Scan for the cell matching the given text and deliver its [x, y] coordinate at center. 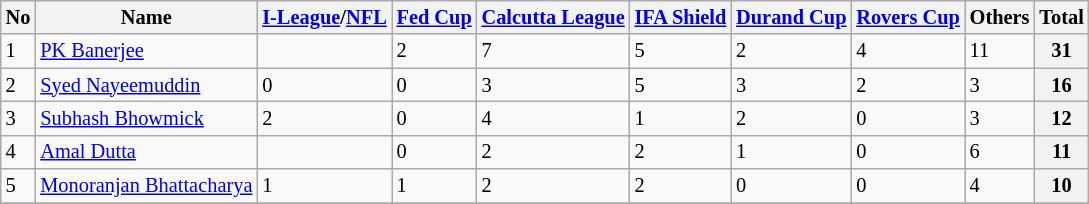
Total [1061, 17]
16 [1061, 85]
Durand Cup [791, 17]
IFA Shield [681, 17]
Calcutta League [554, 17]
7 [554, 51]
No [18, 17]
10 [1061, 186]
Name [146, 17]
I-League/NFL [324, 17]
Others [1000, 17]
PK Banerjee [146, 51]
6 [1000, 152]
Fed Cup [434, 17]
Subhash Bhowmick [146, 118]
Syed Nayeemuddin [146, 85]
Amal Dutta [146, 152]
Monoranjan Bhattacharya [146, 186]
12 [1061, 118]
31 [1061, 51]
Rovers Cup [908, 17]
